Capture the cell that displays the provided text and extract its (x, y) central coordinate. 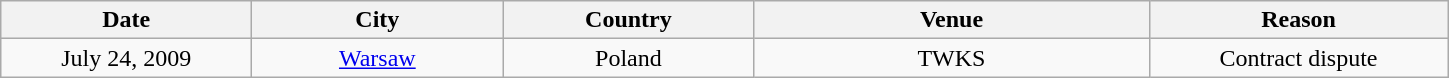
Reason (1298, 20)
City (378, 20)
Country (628, 20)
Venue (952, 20)
Warsaw (378, 58)
Poland (628, 58)
TWKS (952, 58)
Date (126, 20)
July 24, 2009 (126, 58)
Contract dispute (1298, 58)
